Return (x, y) of the center of cell containing provided text 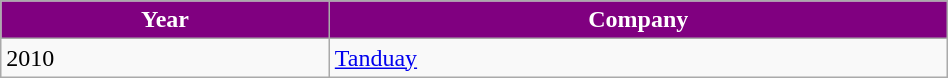
Company (638, 20)
2010 (166, 58)
Year (166, 20)
Tanduay (638, 58)
